Return [x, y] of the center of cell containing provided text 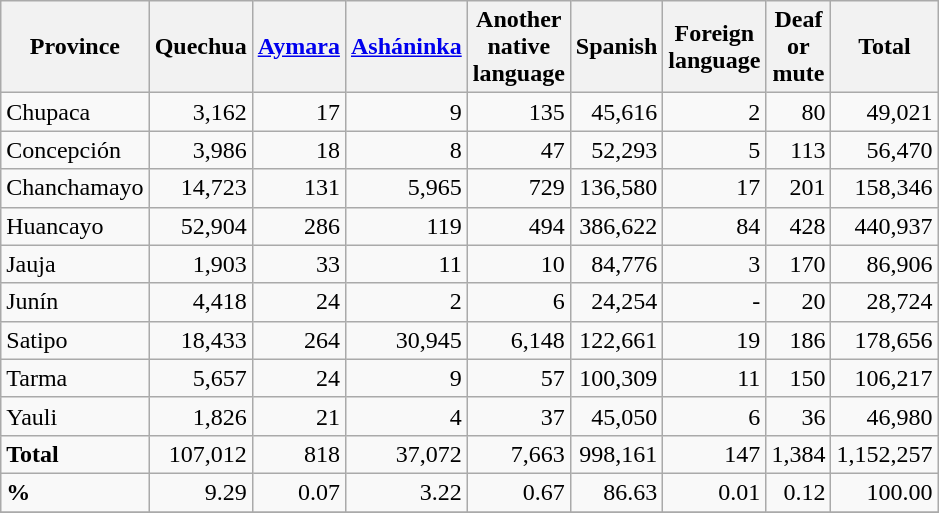
440,937 [884, 226]
37 [518, 416]
52,293 [616, 150]
Yauli [75, 416]
494 [518, 226]
36 [798, 416]
52,904 [200, 226]
Concepción [75, 150]
Another native language [518, 47]
1,384 [798, 454]
Asháninka [406, 47]
33 [298, 264]
3,986 [200, 150]
80 [798, 112]
150 [798, 378]
45,616 [616, 112]
Foreign language [714, 47]
8 [406, 150]
7,663 [518, 454]
5,657 [200, 378]
107,012 [200, 454]
0.12 [798, 492]
729 [518, 188]
28,724 [884, 302]
18,433 [200, 340]
264 [298, 340]
47 [518, 150]
136,580 [616, 188]
818 [298, 454]
% [75, 492]
- [714, 302]
56,470 [884, 150]
Tarma [75, 378]
19 [714, 340]
37,072 [406, 454]
30,945 [406, 340]
84 [714, 226]
57 [518, 378]
Quechua [200, 47]
20 [798, 302]
119 [406, 226]
106,217 [884, 378]
Aymara [298, 47]
45,050 [616, 416]
186 [798, 340]
Huancayo [75, 226]
10 [518, 264]
428 [798, 226]
3 [714, 264]
0.07 [298, 492]
46,980 [884, 416]
100.00 [884, 492]
158,346 [884, 188]
21 [298, 416]
3.22 [406, 492]
Deaf or mute [798, 47]
9.29 [200, 492]
Satipo [75, 340]
0.67 [518, 492]
113 [798, 150]
Jauja [75, 264]
1,903 [200, 264]
170 [798, 264]
86,906 [884, 264]
135 [518, 112]
178,656 [884, 340]
1,826 [200, 416]
5 [714, 150]
18 [298, 150]
0.01 [714, 492]
100,309 [616, 378]
5,965 [406, 188]
147 [714, 454]
Spanish [616, 47]
Chupaca [75, 112]
84,776 [616, 264]
1,152,257 [884, 454]
4,418 [200, 302]
131 [298, 188]
122,661 [616, 340]
4 [406, 416]
998,161 [616, 454]
386,622 [616, 226]
86.63 [616, 492]
201 [798, 188]
Province [75, 47]
3,162 [200, 112]
Chanchamayo [75, 188]
6,148 [518, 340]
286 [298, 226]
49,021 [884, 112]
14,723 [200, 188]
Junín [75, 302]
24,254 [616, 302]
